Capture the cell that displays the provided text and extract its (X, Y) central coordinate. 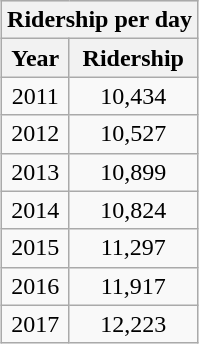
Ridership per day (100, 20)
12,223 (134, 324)
10,824 (134, 210)
2011 (36, 96)
10,527 (134, 134)
11,297 (134, 248)
2015 (36, 248)
11,917 (134, 286)
10,434 (134, 96)
10,899 (134, 172)
Year (36, 58)
2013 (36, 172)
Ridership (134, 58)
2017 (36, 324)
2016 (36, 286)
2012 (36, 134)
2014 (36, 210)
